Return [x, y] of the center of cell containing provided text 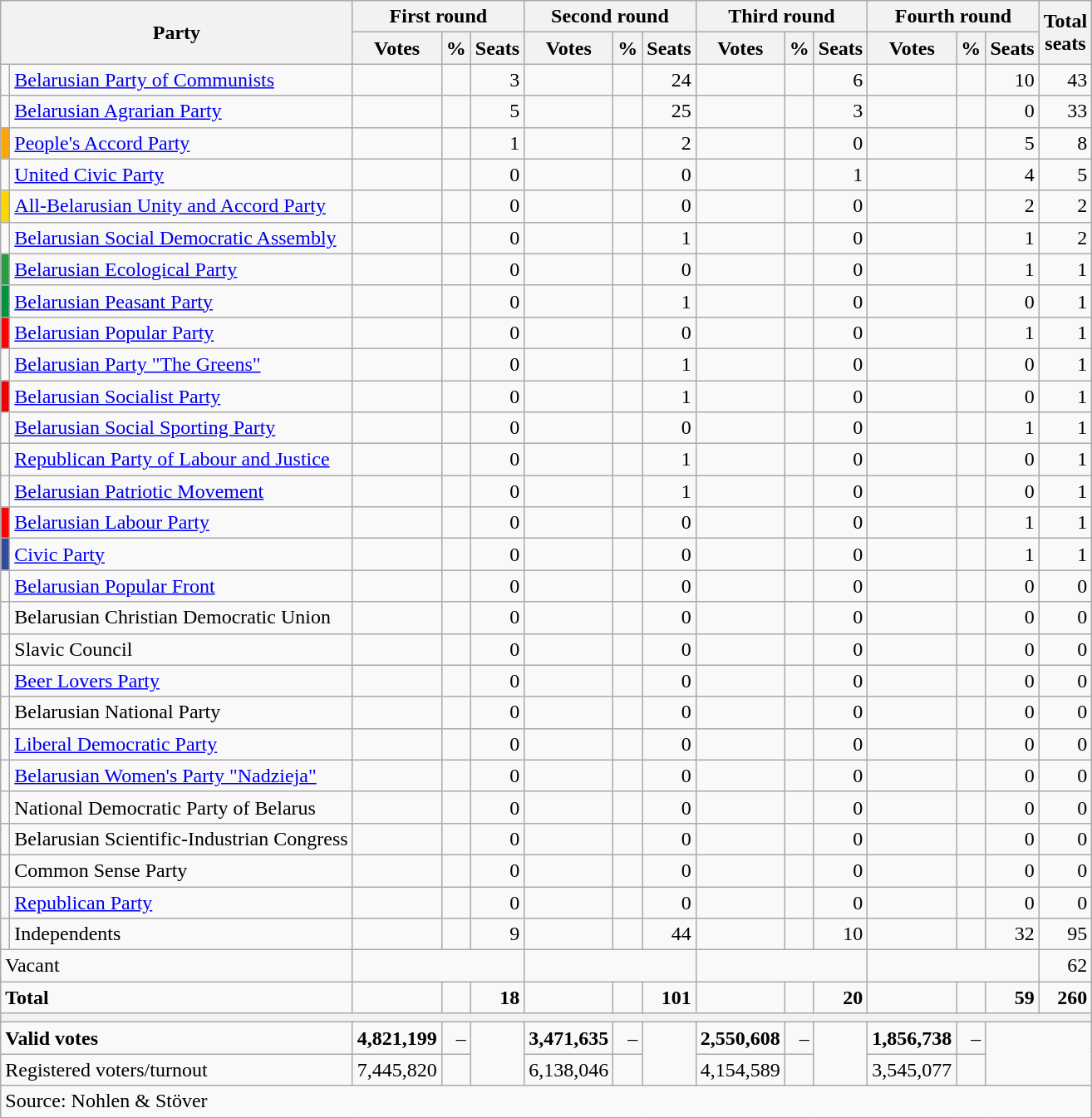
Belarusian Women's Party "Nadzieja" [181, 776]
43 [1065, 80]
4 [1012, 175]
Republican Party [181, 902]
Belarusian National Party [181, 712]
Belarusian Christian Democratic Union [181, 618]
4,821,199 [397, 1038]
Total [176, 997]
Slavic Council [181, 649]
Second round [610, 17]
All-Belarusian Unity and Accord Party [181, 206]
95 [1065, 934]
Belarusian Social Sporting Party [181, 428]
Totalseats [1065, 32]
Registered voters/turnout [176, 1070]
2,550,608 [740, 1038]
6 [840, 80]
44 [669, 934]
Belarusian Ecological Party [181, 269]
Belarusian Patriotic Movement [181, 491]
Republican Party of Labour and Justice [181, 460]
Belarusian Scientific-Industrian Congress [181, 839]
7,445,820 [397, 1070]
Independents [181, 934]
Common Sense Party [181, 870]
20 [840, 997]
8 [1065, 143]
Belarusian Popular Party [181, 332]
Belarusian Party "The Greens" [181, 364]
Source: Nohlen & Stöver [547, 1101]
Vacant [176, 966]
Civic Party [181, 554]
Liberal Democratic Party [181, 744]
1,856,738 [912, 1038]
32 [1012, 934]
25 [669, 111]
United Civic Party [181, 175]
260 [1065, 997]
Belarusian Socialist Party [181, 396]
62 [1065, 966]
Belarusian Peasant Party [181, 301]
People's Accord Party [181, 143]
Party [176, 32]
Third round [781, 17]
Belarusian Labour Party [181, 523]
Beer Lovers Party [181, 681]
Belarusian Popular Front [181, 586]
33 [1065, 111]
First round [439, 17]
24 [669, 80]
18 [497, 997]
3,471,635 [568, 1038]
National Democratic Party of Belarus [181, 807]
Belarusian Party of Communists [181, 80]
Valid votes [176, 1038]
3,545,077 [912, 1070]
4,154,589 [740, 1070]
59 [1012, 997]
Belarusian Social Democratic Assembly [181, 238]
Fourth round [954, 17]
101 [669, 997]
Belarusian Agrarian Party [181, 111]
9 [497, 934]
6,138,046 [568, 1070]
